Search for the cell housing the specified text and yield its (X, Y) center coordinate. 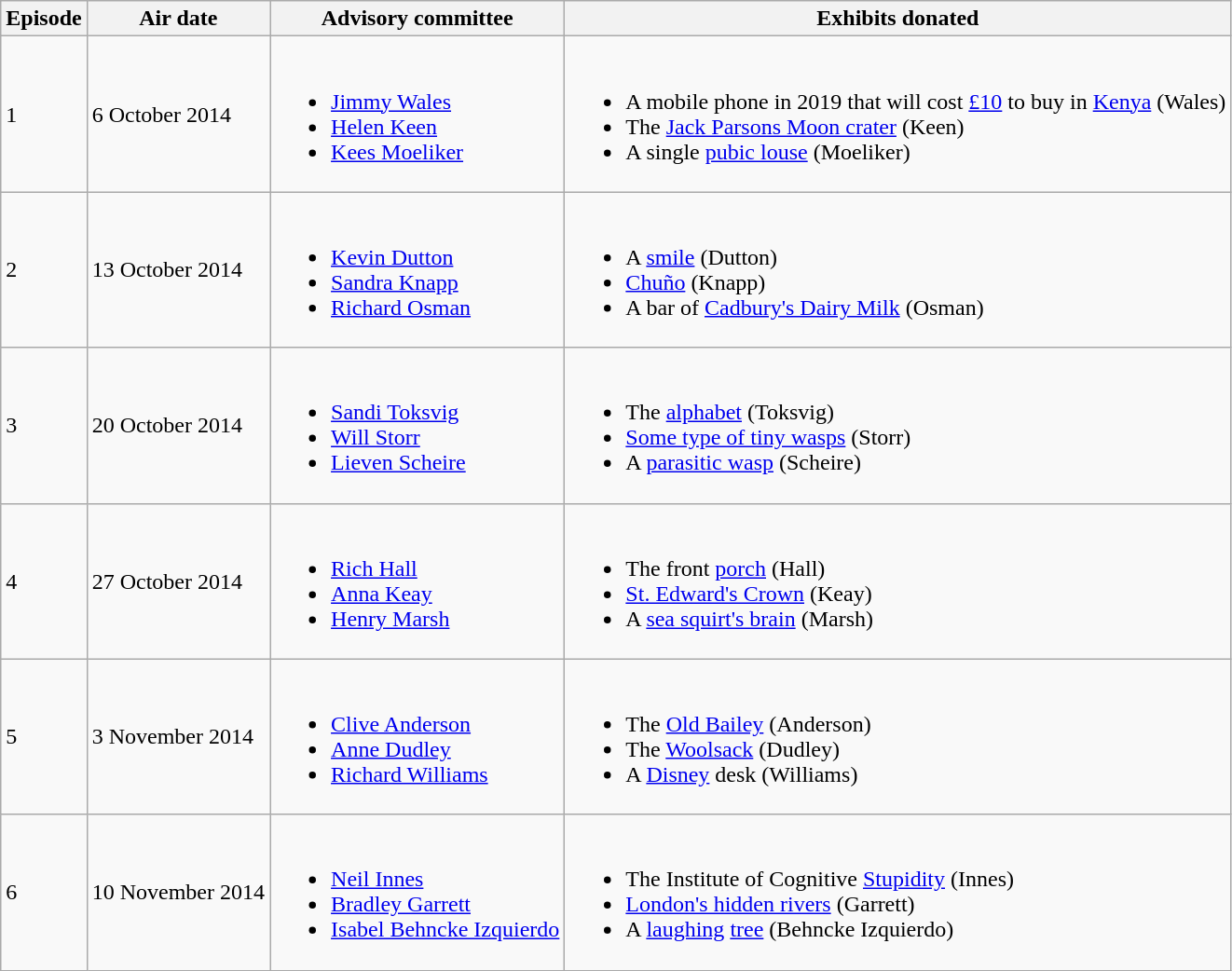
The front porch (Hall)St. Edward's Crown (Keay)A sea squirt's brain (Marsh) (898, 581)
A mobile phone in 2019 that will cost £10 to buy in Kenya (Wales)The Jack Parsons Moon crater (Keen)A single pubic louse (Moeliker) (898, 114)
6 October 2014 (178, 114)
3 November 2014 (178, 736)
Neil InnesBradley GarrettIsabel Behncke Izquierdo (418, 893)
A smile (Dutton)Chuño (Knapp)A bar of Cadbury's Dairy Milk (Osman) (898, 270)
Exhibits donated (898, 19)
Rich HallAnna KeayHenry Marsh (418, 581)
Advisory committee (418, 19)
Kevin DuttonSandra KnappRichard Osman (418, 270)
2 (44, 270)
3 (44, 425)
13 October 2014 (178, 270)
Episode (44, 19)
Sandi ToksvigWill StorrLieven Scheire (418, 425)
6 (44, 893)
20 October 2014 (178, 425)
The alphabet (Toksvig)Some type of tiny wasps (Storr)A parasitic wasp (Scheire) (898, 425)
The Institute of Cognitive Stupidity (Innes)London's hidden rivers (Garrett)A laughing tree (Behncke Izquierdo) (898, 893)
5 (44, 736)
10 November 2014 (178, 893)
4 (44, 581)
27 October 2014 (178, 581)
The Old Bailey (Anderson)The Woolsack (Dudley)A Disney desk (Williams) (898, 736)
1 (44, 114)
Clive AndersonAnne DudleyRichard Williams (418, 736)
Jimmy WalesHelen KeenKees Moeliker (418, 114)
Air date (178, 19)
